Return the [x, y] coordinate for the center point of the cell that contains the specified text.  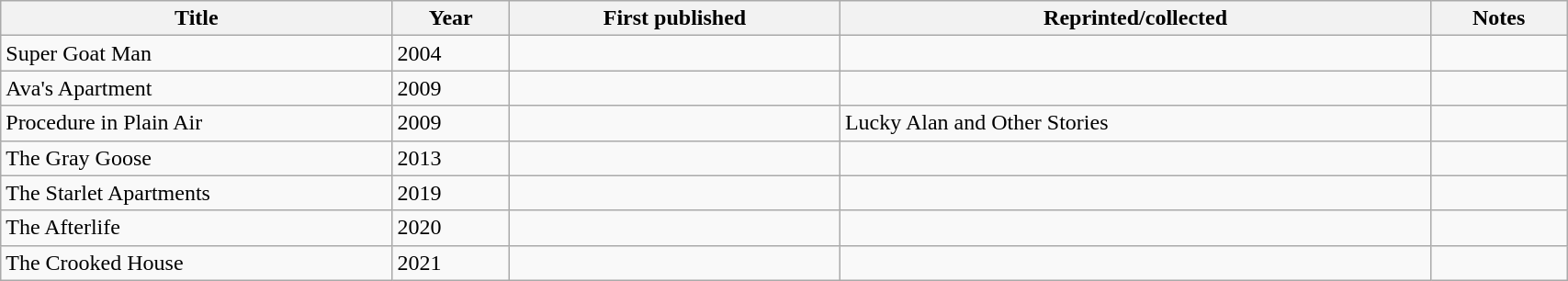
Reprinted/collected [1135, 18]
The Gray Goose [197, 158]
2019 [451, 193]
Super Goat Man [197, 53]
First published [675, 18]
2013 [451, 158]
The Afterlife [197, 228]
Notes [1499, 18]
Lucky Alan and Other Stories [1135, 123]
2020 [451, 228]
Ava's Apartment [197, 88]
2021 [451, 263]
2004 [451, 53]
Title [197, 18]
The Starlet Apartments [197, 193]
Year [451, 18]
Procedure in Plain Air [197, 123]
The Crooked House [197, 263]
